Detect which cell encompasses the target text, then output its [X, Y] center coordinate. 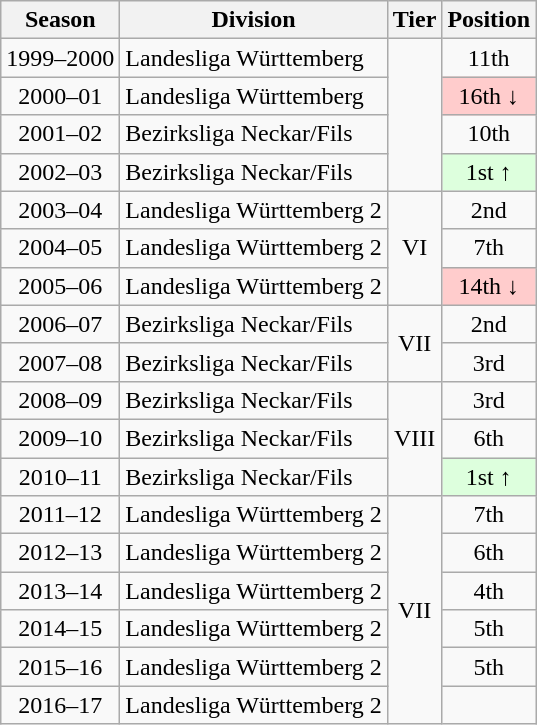
Tier [414, 20]
2009–10 [60, 438]
Division [254, 20]
2003–04 [60, 210]
10th [489, 134]
Position [489, 20]
2007–08 [60, 362]
2006–07 [60, 324]
2016–17 [60, 705]
2008–09 [60, 400]
VI [414, 248]
2000–01 [60, 96]
2005–06 [60, 286]
1999–2000 [60, 58]
4th [489, 591]
2004–05 [60, 248]
2010–11 [60, 477]
11th [489, 58]
VIII [414, 438]
2015–16 [60, 667]
2012–13 [60, 553]
2014–15 [60, 629]
2002–03 [60, 172]
2013–14 [60, 591]
2011–12 [60, 515]
16th ↓ [489, 96]
Season [60, 20]
2001–02 [60, 134]
14th ↓ [489, 286]
